Return the (X, Y) coordinate for the center point of the cell that contains the specified text.  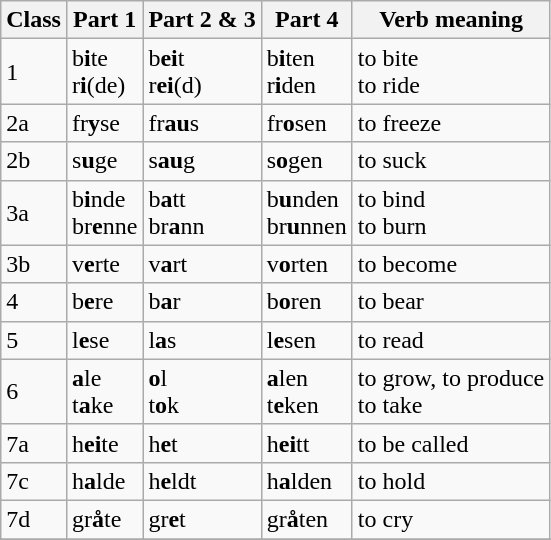
lesen (306, 340)
saug (202, 161)
het (202, 443)
4 (34, 302)
to hold (450, 481)
bindebrenne (104, 212)
Verb meaning (450, 20)
2b (34, 161)
biteri(de) (104, 72)
to be called (450, 443)
to suck (450, 161)
to bind to burn (450, 212)
heldt (202, 481)
heite (104, 443)
alenteken (306, 392)
frosen (306, 123)
6 (34, 392)
3b (34, 264)
suge (104, 161)
7a (34, 443)
gråte (104, 519)
to become (450, 264)
aletake (104, 392)
bundenbrunnen (306, 212)
halde (104, 481)
3a (34, 212)
fraus (202, 123)
to cry (450, 519)
gråten (306, 519)
sogen (306, 161)
Class (34, 20)
boren (306, 302)
to read (450, 340)
2a (34, 123)
bar (202, 302)
lese (104, 340)
oltok (202, 392)
las (202, 340)
to bear (450, 302)
halden (306, 481)
Part 1 (104, 20)
fryse (104, 123)
vart (202, 264)
verte (104, 264)
1 (34, 72)
7c (34, 481)
Part 4 (306, 20)
battbrann (202, 212)
7d (34, 519)
gret (202, 519)
bere (104, 302)
heitt (306, 443)
5 (34, 340)
to bite to ride (450, 72)
to grow, to produce to take (450, 392)
to freeze (450, 123)
Part 2 & 3 (202, 20)
beitrei(d) (202, 72)
bitenriden (306, 72)
vorten (306, 264)
